Return (x, y) of the center of cell containing provided text 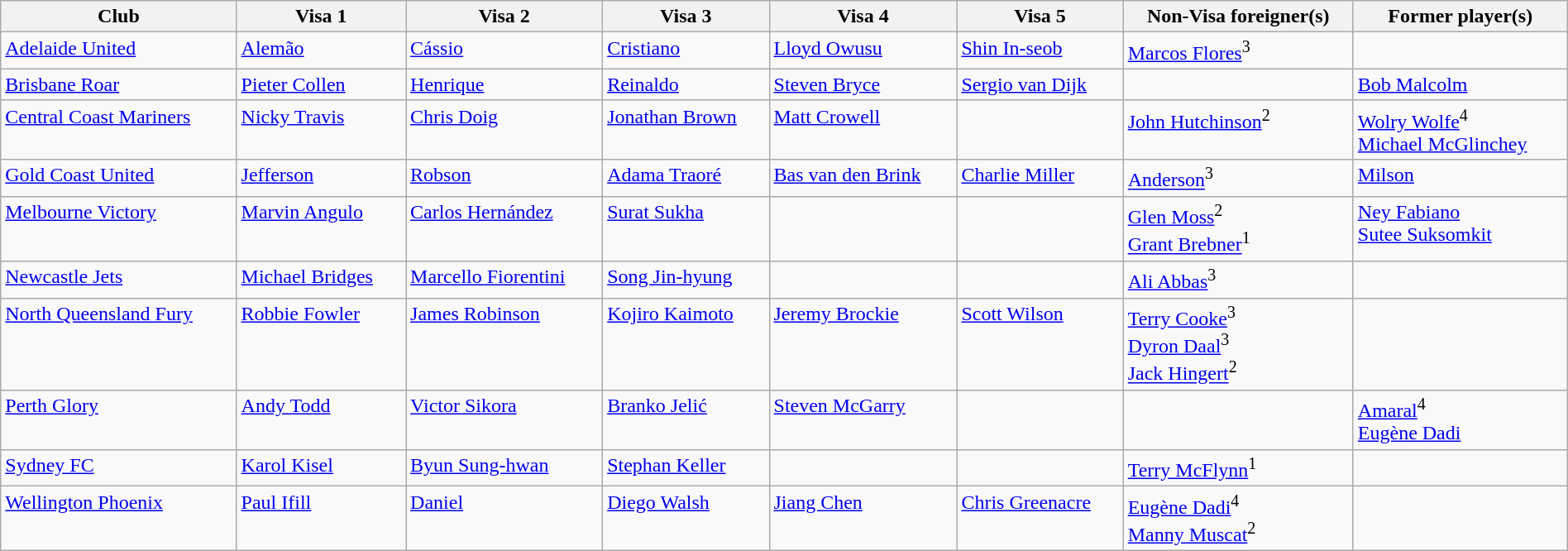
Visa 4 (863, 17)
Lloyd Owusu (863, 51)
Karol Kisel (321, 468)
Shin In-seob (1040, 51)
Alemão (321, 51)
Milson (1460, 179)
Pieter Collen (321, 84)
Reinaldo (686, 84)
Jeremy Brockie (863, 344)
Branko Jelić (686, 420)
Stephan Keller (686, 468)
Perth Glory (119, 420)
Ney Fabiano Sutee Suksomkit (1460, 229)
Wolry Wolfe4 Michael McGlinchey (1460, 130)
Surat Sukha (686, 229)
Byun Sung-hwan (504, 468)
Anderson3 (1238, 179)
Visa 5 (1040, 17)
Steven Bryce (863, 84)
Matt Crowell (863, 130)
Non-Visa foreigner(s) (1238, 17)
Scott Wilson (1040, 344)
Visa 3 (686, 17)
Bas van den Brink (863, 179)
Jiang Chen (863, 519)
Kojiro Kaimoto (686, 344)
Carlos Hernández (504, 229)
Ali Abbas3 (1238, 280)
Jefferson (321, 179)
Cristiano (686, 51)
Marcos Flores3 (1238, 51)
Newcastle Jets (119, 280)
Charlie Miller (1040, 179)
Chris Doig (504, 130)
Cássio (504, 51)
Michael Bridges (321, 280)
Steven McGarry (863, 420)
Amaral4 Eugène Dadi (1460, 420)
Club (119, 17)
Daniel (504, 519)
Melbourne Victory (119, 229)
Andy Todd (321, 420)
Diego Walsh (686, 519)
Glen Moss2 Grant Brebner1 (1238, 229)
James Robinson (504, 344)
Marvin Angulo (321, 229)
Central Coast Mariners (119, 130)
Robbie Fowler (321, 344)
Robson (504, 179)
Chris Greenacre (1040, 519)
Visa 1 (321, 17)
Wellington Phoenix (119, 519)
Victor Sikora (504, 420)
Jonathan Brown (686, 130)
John Hutchinson2 (1238, 130)
Brisbane Roar (119, 84)
Former player(s) (1460, 17)
Gold Coast United (119, 179)
Visa 2 (504, 17)
Paul Ifill (321, 519)
Bob Malcolm (1460, 84)
Sydney FC (119, 468)
Terry McFlynn1 (1238, 468)
Adelaide United (119, 51)
Nicky Travis (321, 130)
Eugène Dadi4 Manny Muscat2 (1238, 519)
Henrique (504, 84)
Terry Cooke3 Dyron Daal3 Jack Hingert2 (1238, 344)
North Queensland Fury (119, 344)
Marcello Fiorentini (504, 280)
Adama Traoré (686, 179)
Sergio van Dijk (1040, 84)
Song Jin-hyung (686, 280)
